Return the [x, y] coordinate for the center point of the cell that contains the specified text.  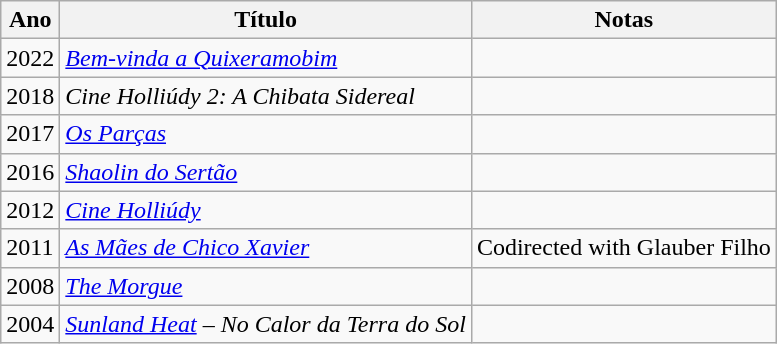
Ano [30, 20]
Codirected with Glauber Filho [624, 248]
Notas [624, 20]
Título [266, 20]
Sunland Heat – No Calor da Terra do Sol [266, 324]
Bem-vinda a Quixeramobim [266, 58]
Os Parças [266, 134]
The Morgue [266, 286]
2016 [30, 172]
2012 [30, 210]
2018 [30, 96]
2017 [30, 134]
Cine Holliúdy 2: A Chibata Sidereal [266, 96]
2011 [30, 248]
2004 [30, 324]
Cine Holliúdy [266, 210]
As Mães de Chico Xavier [266, 248]
2022 [30, 58]
2008 [30, 286]
Shaolin do Sertão [266, 172]
